From the cell containing the given text, extract its center point as (X, Y) coordinate. 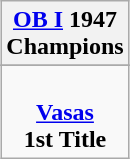
OB I 1947Champions (65, 34)
Vasas1st Title (65, 112)
